Return (X, Y) of the center of cell containing provided text 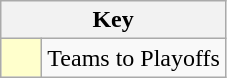
Key (114, 20)
Teams to Playoffs (134, 58)
